Locate the cell with the specified text and output its (x, y) center coordinate. 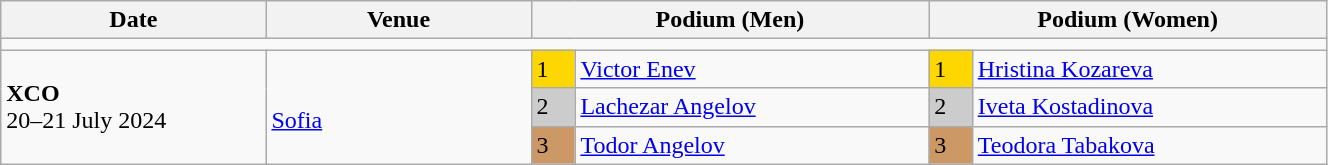
Podium (Men) (730, 20)
Todor Angelov (752, 145)
Iveta Kostadinova (1149, 107)
Podium (Women) (1128, 20)
Venue (398, 20)
Victor Enev (752, 69)
Sofia (398, 107)
XCO 20–21 July 2024 (134, 107)
Lachezar Angelov (752, 107)
Hristina Kozareva (1149, 69)
Date (134, 20)
Teodora Tabakova (1149, 145)
